Search for the cell housing the specified text and yield its [x, y] center coordinate. 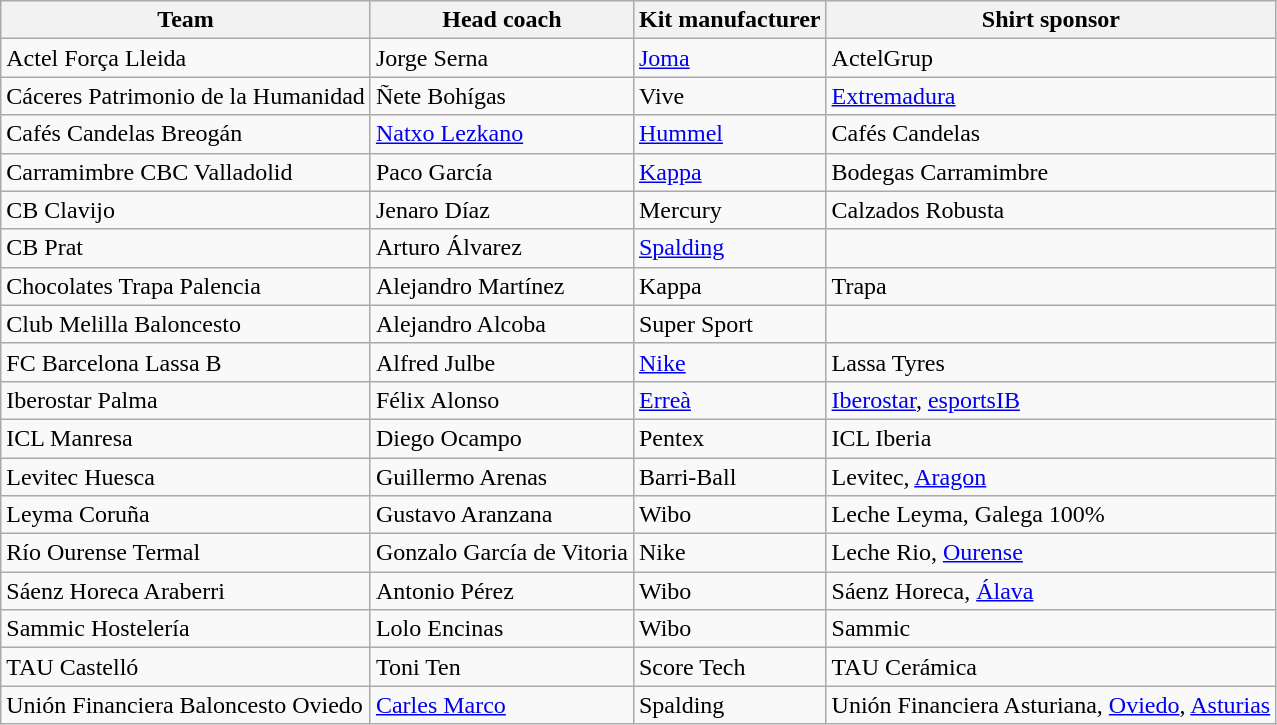
Levitec, Aragon [1051, 477]
Félix Alonso [502, 400]
Bodegas Carramimbre [1051, 172]
Sáenz Horeca Araberri [186, 591]
TAU Cerámica [1051, 667]
Shirt sponsor [1051, 20]
Extremadura [1051, 96]
Actel Força Lleida [186, 58]
Arturo Álvarez [502, 248]
Río Ourense Termal [186, 553]
Joma [730, 58]
Trapa [1051, 286]
Gustavo Aranzana [502, 515]
Jenaro Díaz [502, 210]
Super Sport [730, 324]
Leche Leyma, Galega 100% [1051, 515]
Leche Rio, Ourense [1051, 553]
Guillermo Arenas [502, 477]
Team [186, 20]
Lassa Tyres [1051, 362]
Toni Ten [502, 667]
Head coach [502, 20]
Paco García [502, 172]
Sammic [1051, 629]
Levitec Huesca [186, 477]
Sáenz Horeca, Álava [1051, 591]
Ñete Bohígas [502, 96]
Leyma Coruña [186, 515]
Jorge Serna [502, 58]
ICL Iberia [1051, 438]
Mercury [730, 210]
Alejandro Martínez [502, 286]
Cáceres Patrimonio de la Humanidad [186, 96]
Gonzalo García de Vitoria [502, 553]
Pentex [730, 438]
Chocolates Trapa Palencia [186, 286]
Alfred Julbe [502, 362]
Unión Financiera Baloncesto Oviedo [186, 705]
Iberostar Palma [186, 400]
ActelGrup [1051, 58]
Carles Marco [502, 705]
Kit manufacturer [730, 20]
ICL Manresa [186, 438]
Iberostar, esportsIB [1051, 400]
Carramimbre CBC Valladolid [186, 172]
Diego Ocampo [502, 438]
Club Melilla Baloncesto [186, 324]
FC Barcelona Lassa B [186, 362]
Cafés Candelas Breogán [186, 134]
Alejandro Alcoba [502, 324]
Natxo Lezkano [502, 134]
Vive [730, 96]
Score Tech [730, 667]
Unión Financiera Asturiana, Oviedo, Asturias [1051, 705]
Antonio Pérez [502, 591]
Sammic Hostelería [186, 629]
Calzados Robusta [1051, 210]
Hummel [730, 134]
Erreà [730, 400]
CB Prat [186, 248]
Lolo Encinas [502, 629]
CB Clavijo [186, 210]
TAU Castelló [186, 667]
Barri-Ball [730, 477]
Cafés Candelas [1051, 134]
